Extract the [x, y] coordinate from the center of the cell holding the provided text.  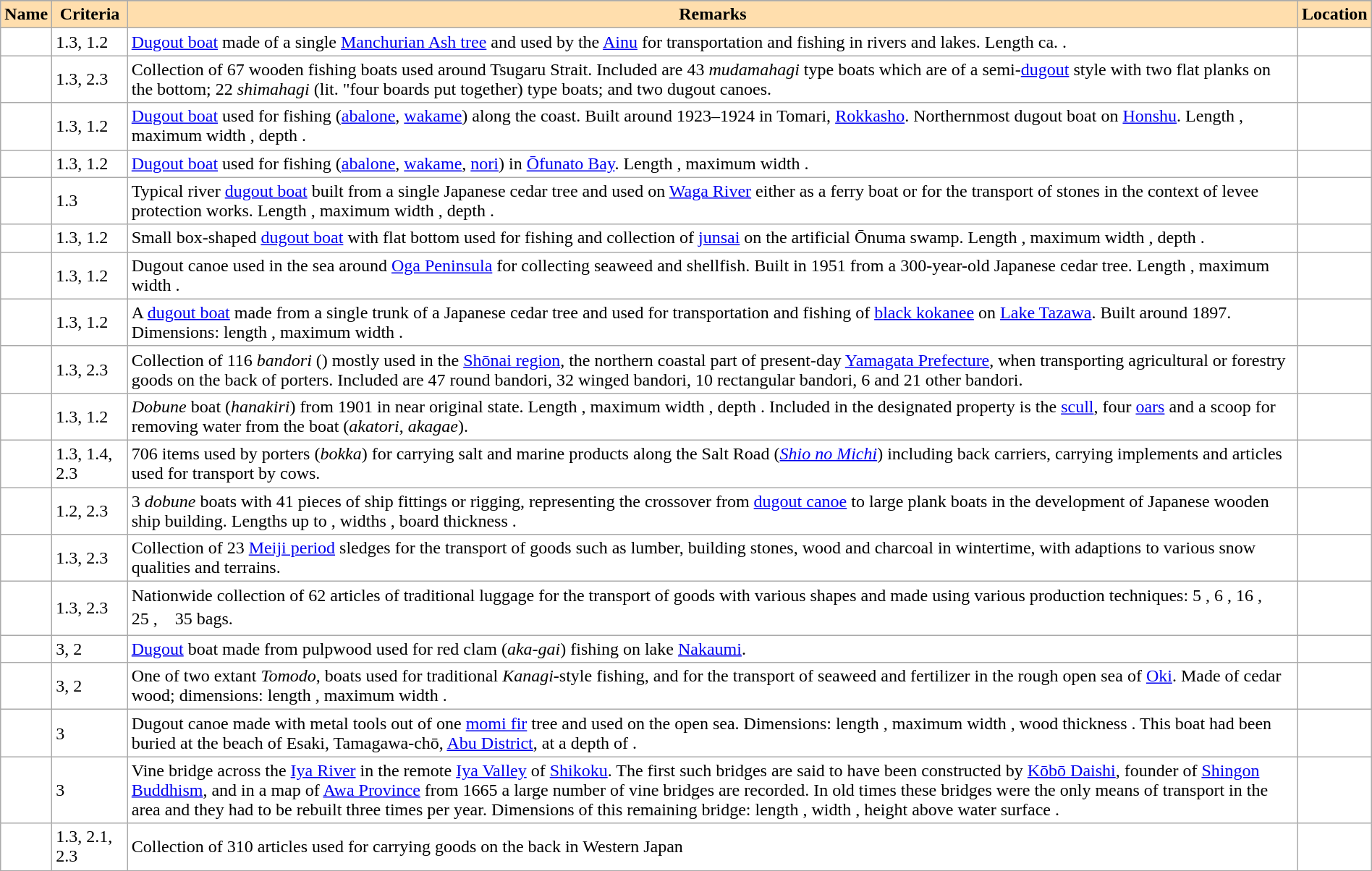
1.2, 2.3 [90, 511]
Name [26, 14]
Dugout boat made from pulpwood used for red clam (aka-gai) fishing on lake Nakaumi. [712, 649]
Remarks [712, 14]
Location [1334, 14]
Dugout boat made of a single Manchurian Ash tree and used by the Ainu for transportation and fishing in rivers and lakes. Length ca. . [712, 42]
Dugout boat used for fishing (abalone, wakame, nori) in Ōfunato Bay. Length , maximum width . [712, 163]
Collection of 310 articles used for carrying goods on the back in Western Japan [712, 846]
Criteria [90, 14]
1.3, 2.1, 2.3 [90, 846]
1.3 [90, 201]
1.3, 1.4, 2.3 [90, 463]
